Detect which cell encompasses the target text, then output its [X, Y] center coordinate. 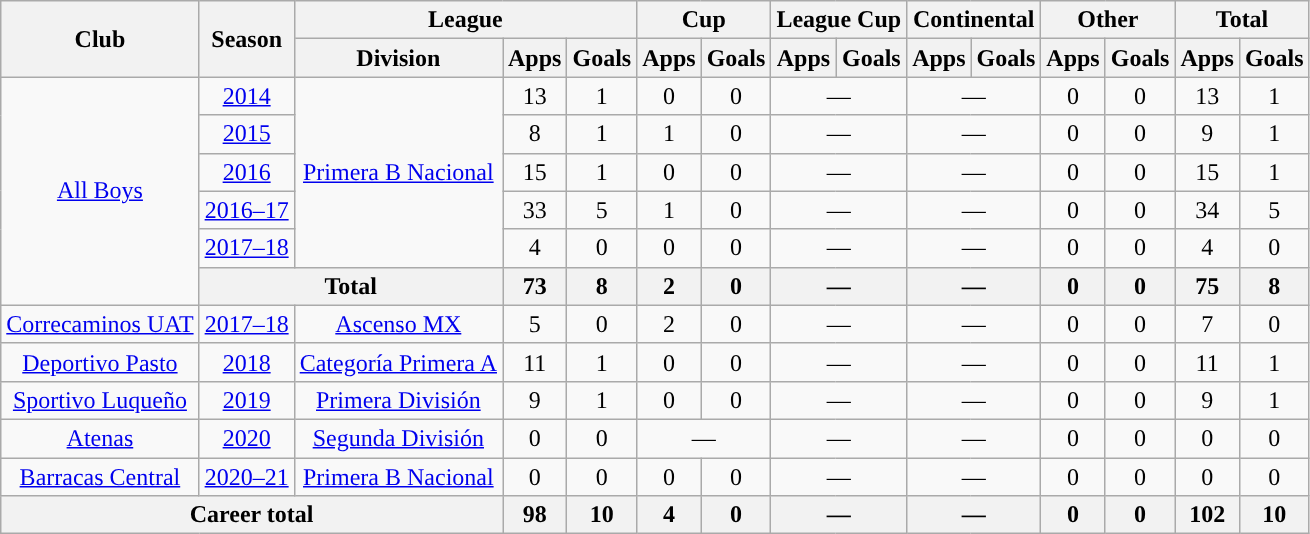
Sportivo Luqueño [100, 400]
Deportivo Pasto [100, 362]
Atenas [100, 438]
2016 [246, 172]
Other [1108, 20]
34 [1207, 210]
2018 [246, 362]
2020 [246, 438]
Club [100, 39]
Segunda División [398, 438]
2020–21 [246, 477]
75 [1207, 286]
Division [398, 58]
League [466, 20]
Career total [252, 515]
Barracas Central [100, 477]
League Cup [839, 20]
73 [534, 286]
7 [1207, 324]
Primera División [398, 400]
2016–17 [246, 210]
2015 [246, 134]
Correcaminos UAT [100, 324]
Season [246, 39]
2019 [246, 400]
Ascenso MX [398, 324]
98 [534, 515]
Continental [974, 20]
Cup [704, 20]
102 [1207, 515]
Categoría Primera A [398, 362]
2014 [246, 96]
33 [534, 210]
All Boys [100, 191]
